Determine the [x, y] coordinate at the center of the cell enclosing the given text.  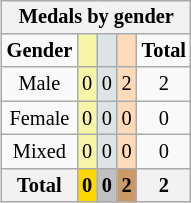
Gender [40, 51]
Female [40, 118]
Male [40, 84]
Mixed [40, 152]
Medals by gender [96, 17]
